Locate the cell with the specified text and output its (X, Y) center coordinate. 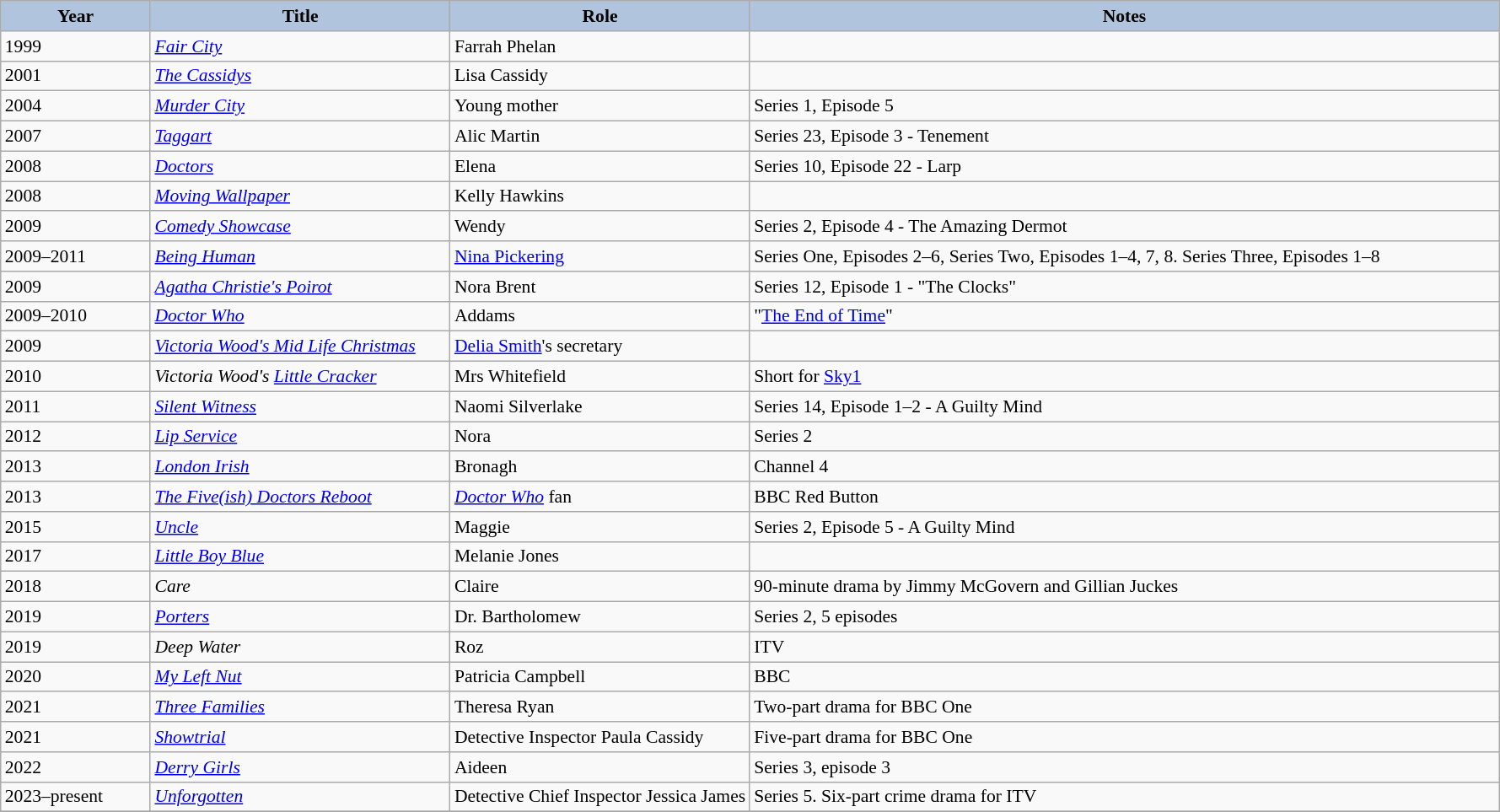
BBC Red Button (1124, 497)
Series 1, Episode 5 (1124, 106)
Nora (600, 437)
Detective Chief Inspector Jessica James (600, 797)
Farrah Phelan (600, 46)
Patricia Campbell (600, 677)
Series 14, Episode 1–2 - A Guilty Mind (1124, 406)
Doctors (300, 166)
London Irish (300, 467)
Roz (600, 647)
Series 2 (1124, 437)
Year (76, 16)
Dr. Bartholomew (600, 617)
Title (300, 16)
The Five(ish) Doctors Reboot (300, 497)
Deep Water (300, 647)
2023–present (76, 797)
2022 (76, 767)
90-minute drama by Jimmy McGovern and Gillian Juckes (1124, 587)
Series 2, Episode 4 - The Amazing Dermot (1124, 227)
Series 23, Episode 3 - Tenement (1124, 137)
Agatha Christie's Poirot (300, 287)
Taggart (300, 137)
Bronagh (600, 467)
Being Human (300, 256)
Aideen (600, 767)
My Left Nut (300, 677)
Unforgotten (300, 797)
Three Families (300, 707)
Naomi Silverlake (600, 406)
Alic Martin (600, 137)
Five-part drama for BBC One (1124, 737)
Series 2, Episode 5 - A Guilty Mind (1124, 527)
2009–2011 (76, 256)
Short for Sky1 (1124, 377)
Little Boy Blue (300, 557)
2009–2010 (76, 316)
Derry Girls (300, 767)
Victoria Wood's Little Cracker (300, 377)
Melanie Jones (600, 557)
Care (300, 587)
Channel 4 (1124, 467)
Delia Smith's secretary (600, 347)
Showtrial (300, 737)
2004 (76, 106)
Mrs Whitefield (600, 377)
Theresa Ryan (600, 707)
Elena (600, 166)
Series 10, Episode 22 - Larp (1124, 166)
Addams (600, 316)
Silent Witness (300, 406)
Lip Service (300, 437)
Series 12, Episode 1 - "The Clocks" (1124, 287)
"The End of Time" (1124, 316)
2018 (76, 587)
Series 3, episode 3 (1124, 767)
2001 (76, 76)
Young mother (600, 106)
Moving Wallpaper (300, 196)
Uncle (300, 527)
2007 (76, 137)
Comedy Showcase (300, 227)
2011 (76, 406)
Lisa Cassidy (600, 76)
Fair City (300, 46)
BBC (1124, 677)
2017 (76, 557)
Detective Inspector Paula Cassidy (600, 737)
The Cassidys (300, 76)
2020 (76, 677)
Kelly Hawkins (600, 196)
Two-part drama for BBC One (1124, 707)
Series One, Episodes 2–6, Series Two, Episodes 1–4, 7, 8. Series Three, Episodes 1–8 (1124, 256)
Victoria Wood's Mid Life Christmas (300, 347)
Doctor Who (300, 316)
Claire (600, 587)
Notes (1124, 16)
2010 (76, 377)
Doctor Who fan (600, 497)
1999 (76, 46)
Nina Pickering (600, 256)
2015 (76, 527)
2012 (76, 437)
Series 5. Six-part crime drama for ITV (1124, 797)
Series 2, 5 episodes (1124, 617)
Wendy (600, 227)
ITV (1124, 647)
Nora Brent (600, 287)
Maggie (600, 527)
Role (600, 16)
Porters (300, 617)
Murder City (300, 106)
